Capture the cell that displays the provided text and extract its (x, y) central coordinate. 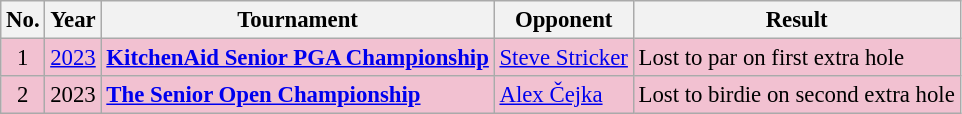
Opponent (564, 20)
1 (23, 58)
Tournament (298, 20)
Lost to par on first extra hole (796, 58)
The Senior Open Championship (298, 95)
Result (796, 20)
Year (73, 20)
2 (23, 95)
No. (23, 20)
KitchenAid Senior PGA Championship (298, 58)
Alex Čejka (564, 95)
Steve Stricker (564, 58)
Lost to birdie on second extra hole (796, 95)
